Detect which cell encompasses the target text, then output its [X, Y] center coordinate. 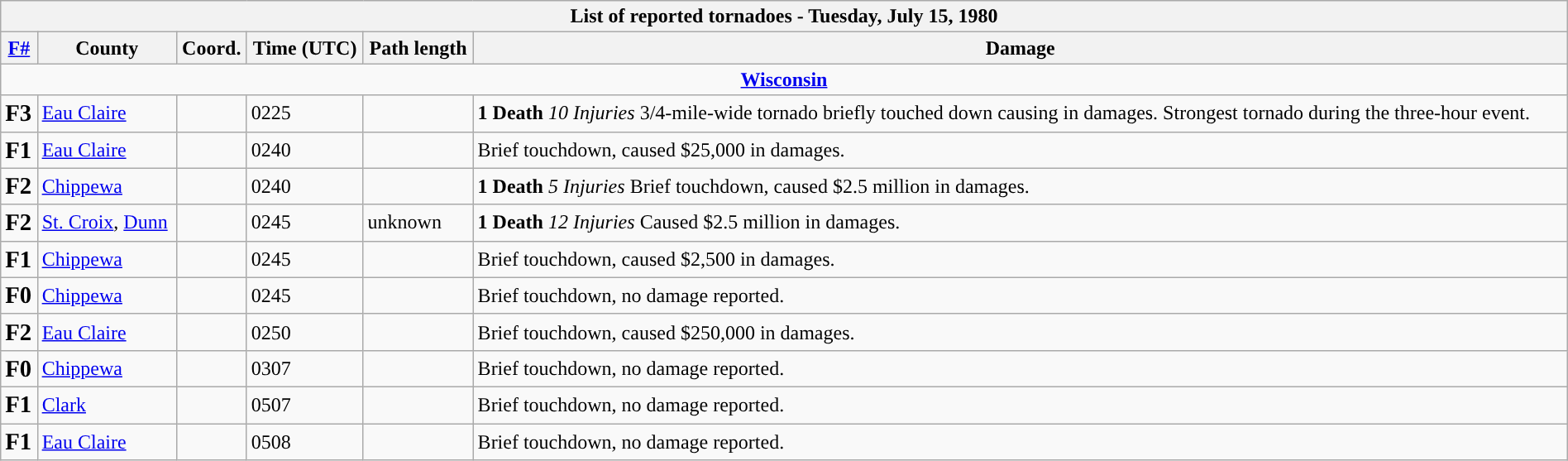
List of reported tornadoes - Tuesday, July 15, 1980 [784, 17]
Coord. [212, 48]
Damage [1021, 48]
1 Death 5 Injuries Brief touchdown, caused $2.5 million in damages. [1021, 186]
F3 [19, 113]
Path length [418, 48]
0225 [304, 113]
0307 [304, 368]
Time (UTC) [304, 48]
F# [19, 48]
1 Death 12 Injuries Caused $2.5 million in damages. [1021, 223]
0508 [304, 442]
Clark [107, 405]
St. Croix, Dunn [107, 223]
0507 [304, 405]
Brief touchdown, caused $25,000 in damages. [1021, 150]
1 Death 10 Injuries 3/4-mile-wide tornado briefly touched down causing in damages. Strongest tornado during the three-hour event. [1021, 113]
unknown [418, 223]
Wisconsin [784, 79]
0250 [304, 332]
County [107, 48]
Brief touchdown, caused $250,000 in damages. [1021, 332]
Brief touchdown, caused $2,500 in damages. [1021, 259]
